Scan for the cell matching the given text and deliver its (x, y) coordinate at center. 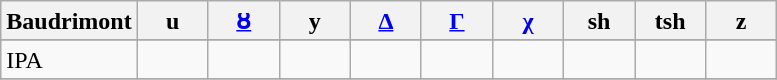
χ (528, 21)
z (742, 21)
Δ (386, 21)
y (314, 21)
tsh (670, 21)
IPA (69, 59)
sh (600, 21)
ȣ (244, 21)
Γ (456, 21)
Baudrimont (69, 21)
u (172, 21)
